For the text-containing cell, return its midpoint in [X, Y] coordinate format. 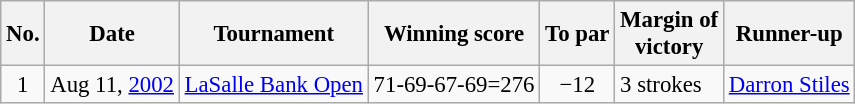
Date [112, 34]
Aug 11, 2002 [112, 85]
No. [23, 34]
Margin ofvictory [670, 34]
Runner-up [788, 34]
Winning score [454, 34]
To par [578, 34]
Darron Stiles [788, 85]
Tournament [274, 34]
3 strokes [670, 85]
1 [23, 85]
LaSalle Bank Open [274, 85]
71-69-67-69=276 [454, 85]
−12 [578, 85]
